Scan for the cell matching the given text and deliver its (x, y) coordinate at center. 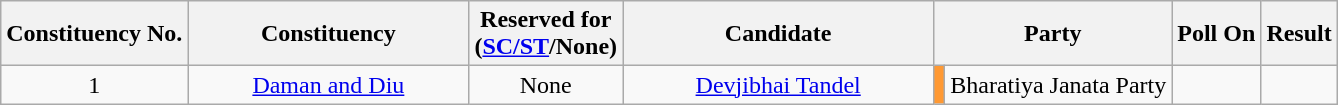
Daman and Diu (328, 85)
Devjibhai Tandel (778, 85)
None (546, 85)
Constituency No. (94, 34)
Party (1053, 34)
1 (94, 85)
Reserved for(SC/ST/None) (546, 34)
Bharatiya Janata Party (1058, 85)
Poll On (1216, 34)
Result (1299, 34)
Constituency (328, 34)
Candidate (778, 34)
